Identify which cell holds the provided text, then report its [x, y] central coordinate. 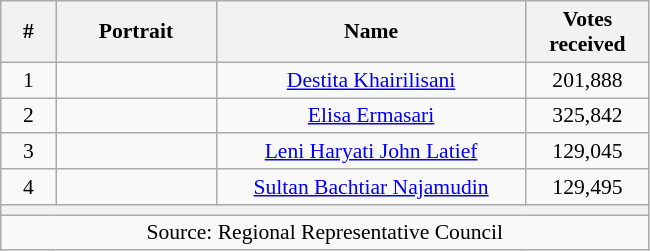
4 [28, 187]
Elisa Ermasari [371, 116]
129,495 [588, 187]
Name [371, 32]
129,045 [588, 152]
3 [28, 152]
Destita Khairilisani [371, 80]
325,842 [588, 116]
Source: Regional Representative Council [325, 233]
Sultan Bachtiar Najamudin [371, 187]
2 [28, 116]
Portrait [136, 32]
201,888 [588, 80]
# [28, 32]
1 [28, 80]
Leni Haryati John Latief [371, 152]
Votes received [588, 32]
